Capture the cell that displays the provided text and extract its [x, y] central coordinate. 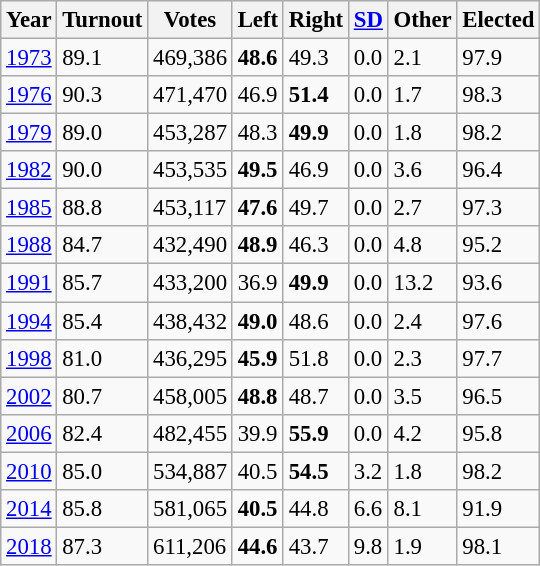
39.9 [258, 433]
1982 [29, 170]
46.3 [316, 245]
453,287 [190, 133]
1.9 [422, 546]
55.9 [316, 433]
85.4 [102, 321]
43.7 [316, 546]
51.4 [316, 95]
97.7 [498, 358]
95.8 [498, 433]
2.4 [422, 321]
36.9 [258, 283]
97.6 [498, 321]
9.8 [368, 546]
90.3 [102, 95]
80.7 [102, 396]
54.5 [316, 471]
4.8 [422, 245]
48.3 [258, 133]
Turnout [102, 20]
8.1 [422, 509]
2014 [29, 509]
84.7 [102, 245]
6.6 [368, 509]
1973 [29, 58]
48.8 [258, 396]
SD [368, 20]
Other [422, 20]
438,432 [190, 321]
2.3 [422, 358]
469,386 [190, 58]
85.7 [102, 283]
49.3 [316, 58]
93.6 [498, 283]
87.3 [102, 546]
1985 [29, 208]
96.4 [498, 170]
89.1 [102, 58]
51.8 [316, 358]
611,206 [190, 546]
3.5 [422, 396]
453,535 [190, 170]
2010 [29, 471]
1991 [29, 283]
91.9 [498, 509]
2.1 [422, 58]
48.9 [258, 245]
534,887 [190, 471]
48.7 [316, 396]
88.8 [102, 208]
98.3 [498, 95]
432,490 [190, 245]
Year [29, 20]
96.5 [498, 396]
4.2 [422, 433]
2002 [29, 396]
1998 [29, 358]
581,065 [190, 509]
471,470 [190, 95]
97.3 [498, 208]
44.6 [258, 546]
85.0 [102, 471]
98.1 [498, 546]
Votes [190, 20]
97.9 [498, 58]
95.2 [498, 245]
45.9 [258, 358]
2006 [29, 433]
433,200 [190, 283]
47.6 [258, 208]
49.5 [258, 170]
453,117 [190, 208]
81.0 [102, 358]
482,455 [190, 433]
3.2 [368, 471]
436,295 [190, 358]
13.2 [422, 283]
49.7 [316, 208]
1.7 [422, 95]
Right [316, 20]
85.8 [102, 509]
89.0 [102, 133]
3.6 [422, 170]
90.0 [102, 170]
44.8 [316, 509]
Left [258, 20]
1994 [29, 321]
2.7 [422, 208]
458,005 [190, 396]
1976 [29, 95]
49.0 [258, 321]
1988 [29, 245]
82.4 [102, 433]
Elected [498, 20]
2018 [29, 546]
1979 [29, 133]
